Provide the [x, y] coordinate of the cell's center where the given text is located.  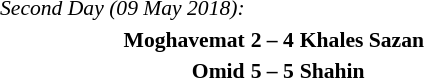
2 – 4 [272, 40]
